Capture the cell that displays the provided text and extract its [X, Y] central coordinate. 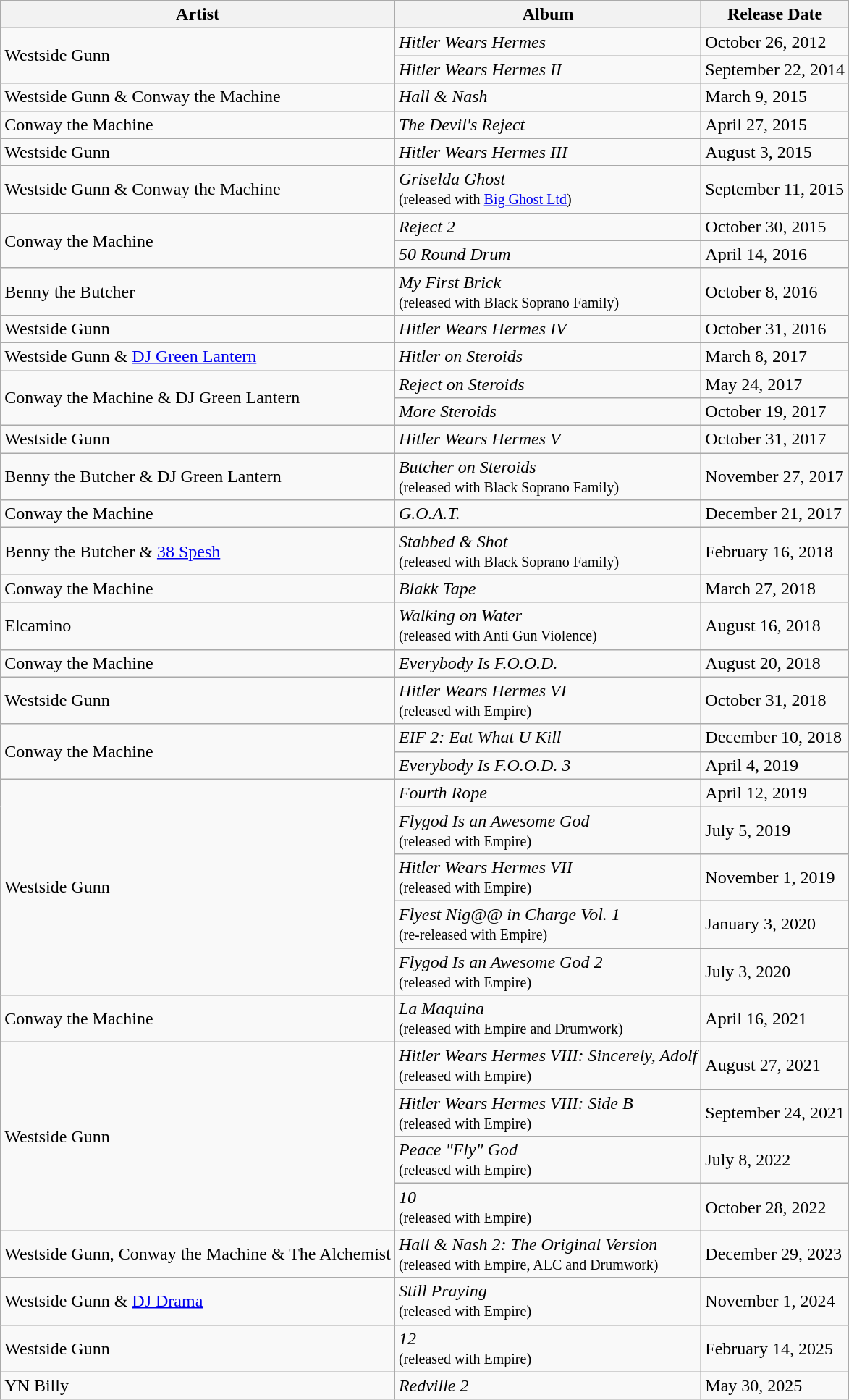
10(released with Empire) [547, 1207]
Hitler Wears Hermes V [547, 439]
Still Praying(released with Empire) [547, 1302]
October 30, 2015 [775, 227]
La Maquina(released with Empire and Drumwork) [547, 1019]
November 1, 2024 [775, 1302]
Conway the Machine & DJ Green Lantern [198, 398]
Flyest Nig@@ in Charge Vol. 1(re-released with Empire) [547, 924]
Westside Gunn & DJ Green Lantern [198, 356]
50 Round Drum [547, 254]
Westside Gunn, Conway the Machine & The Alchemist [198, 1254]
August 20, 2018 [775, 663]
August 27, 2021 [775, 1066]
Butcher on Steroids(released with Black Soprano Family) [547, 476]
Blakk Tape [547, 589]
Hitler Wears Hermes [547, 42]
January 3, 2020 [775, 924]
July 8, 2022 [775, 1160]
Benny the Butcher & DJ Green Lantern [198, 476]
October 19, 2017 [775, 412]
April 4, 2019 [775, 765]
May 30, 2025 [775, 1386]
Griselda Ghost(released with Big Ghost Ltd) [547, 190]
November 1, 2019 [775, 877]
October 31, 2018 [775, 701]
July 5, 2019 [775, 830]
September 24, 2021 [775, 1113]
Hitler Wears Hermes III [547, 152]
Flygod Is an Awesome God(released with Empire) [547, 830]
G.O.A.T. [547, 514]
Hitler on Steroids [547, 356]
Everybody Is F.O.O.D. [547, 663]
Hitler Wears Hermes VI(released with Empire) [547, 701]
More Steroids [547, 412]
EIF 2: Eat What U Kill [547, 738]
The Devil's Reject [547, 125]
October 26, 2012 [775, 42]
Flygod Is an Awesome God 2(released with Empire) [547, 971]
My First Brick(released with Black Soprano Family) [547, 291]
Release Date [775, 14]
September 22, 2014 [775, 69]
April 27, 2015 [775, 125]
Hall & Nash 2: The Original Version(released with Empire, ALC and Drumwork) [547, 1254]
Westside Gunn & DJ Drama [198, 1302]
February 16, 2018 [775, 552]
Hitler Wears Hermes VIII: Side B(released with Empire) [547, 1113]
Everybody Is F.O.O.D. 3 [547, 765]
October 31, 2016 [775, 329]
Redville 2 [547, 1386]
Hall & Nash [547, 97]
August 16, 2018 [775, 625]
Walking on Water(released with Anti Gun Violence) [547, 625]
Artist [198, 14]
October 28, 2022 [775, 1207]
Reject 2 [547, 227]
March 9, 2015 [775, 97]
October 8, 2016 [775, 291]
Benny the Butcher [198, 291]
Hitler Wears Hermes IV [547, 329]
YN Billy [198, 1386]
12(released with Empire) [547, 1348]
Hitler Wears Hermes VIII: Sincerely, Adolf(released with Empire) [547, 1066]
April 12, 2019 [775, 793]
Album [547, 14]
December 21, 2017 [775, 514]
November 27, 2017 [775, 476]
Elcamino [198, 625]
April 16, 2021 [775, 1019]
July 3, 2020 [775, 971]
February 14, 2025 [775, 1348]
September 11, 2015 [775, 190]
Peace "Fly" God(released with Empire) [547, 1160]
August 3, 2015 [775, 152]
October 31, 2017 [775, 439]
Hitler Wears Hermes VII(released with Empire) [547, 877]
March 8, 2017 [775, 356]
March 27, 2018 [775, 589]
Stabbed & Shot(released with Black Soprano Family) [547, 552]
Benny the Butcher & 38 Spesh [198, 552]
Hitler Wears Hermes II [547, 69]
April 14, 2016 [775, 254]
May 24, 2017 [775, 384]
December 10, 2018 [775, 738]
December 29, 2023 [775, 1254]
Fourth Rope [547, 793]
Reject on Steroids [547, 384]
